Return [X, Y] of the center of cell containing provided text 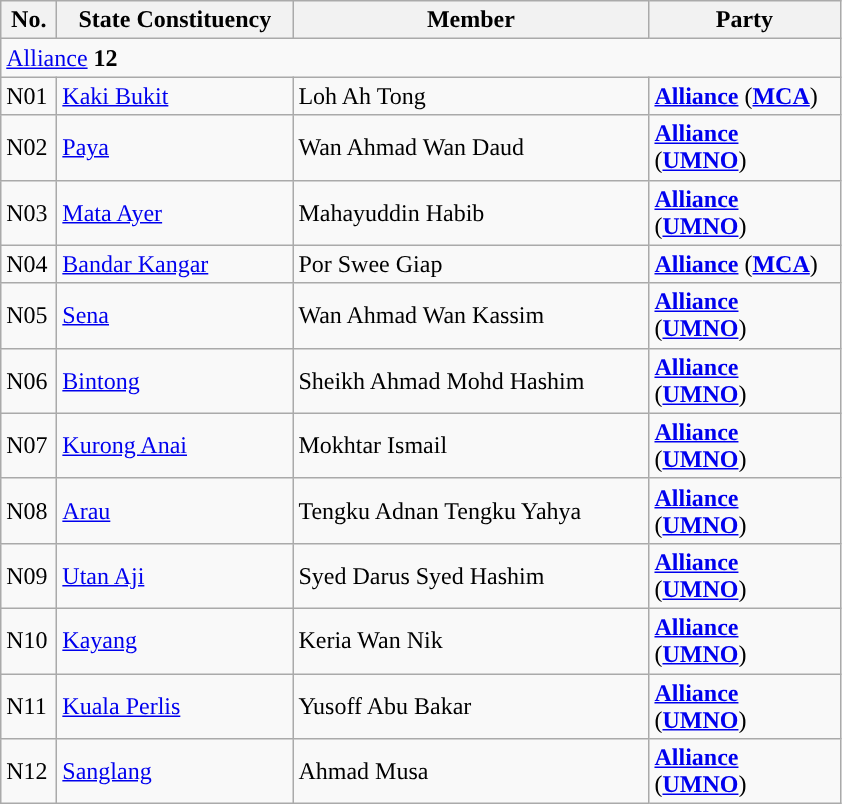
Paya [175, 148]
Kurong Anai [175, 446]
Sanglang [175, 772]
Por Swee Giap [471, 264]
Bandar Kangar [175, 264]
Yusoff Abu Bakar [471, 706]
Syed Darus Syed Hashim [471, 576]
N08 [29, 510]
N05 [29, 316]
Mokhtar Ismail [471, 446]
N02 [29, 148]
No. [29, 20]
N07 [29, 446]
N09 [29, 576]
Tengku Adnan Tengku Yahya [471, 510]
Sheikh Ahmad Mohd Hashim [471, 380]
Party [744, 20]
Wan Ahmad Wan Kassim [471, 316]
N10 [29, 640]
Mahayuddin Habib [471, 212]
Ahmad Musa [471, 772]
Sena [175, 316]
Kayang [175, 640]
Loh Ah Tong [471, 96]
N06 [29, 380]
Member [471, 20]
N01 [29, 96]
Keria Wan Nik [471, 640]
Kuala Perlis [175, 706]
Wan Ahmad Wan Daud [471, 148]
N03 [29, 212]
N04 [29, 264]
State Constituency [175, 20]
Kaki Bukit [175, 96]
Alliance 12 [420, 58]
Arau [175, 510]
Bintong [175, 380]
N11 [29, 706]
Utan Aji [175, 576]
Mata Ayer [175, 212]
N12 [29, 772]
